From the cell containing the given text, extract its center point as [X, Y] coordinate. 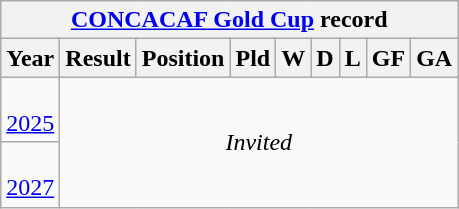
D [325, 58]
Year [30, 58]
2027 [30, 174]
L [352, 58]
CONCACAF Gold Cup record [230, 20]
Position [183, 58]
GA [434, 58]
GF [388, 58]
W [294, 58]
Pld [253, 58]
Result [98, 58]
2025 [30, 110]
Invited [259, 142]
